Scan for the cell matching the given text and deliver its [X, Y] coordinate at center. 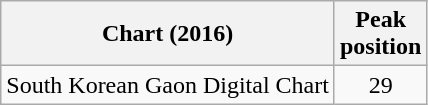
South Korean Gaon Digital Chart [168, 85]
Chart (2016) [168, 34]
29 [380, 85]
Peakposition [380, 34]
